Identify which cell holds the provided text, then report its (x, y) central coordinate. 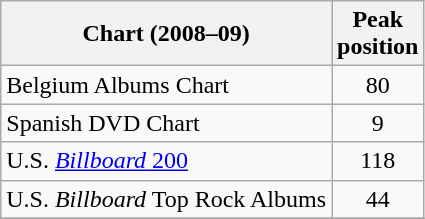
80 (378, 85)
9 (378, 123)
Spanish DVD Chart (166, 123)
44 (378, 199)
118 (378, 161)
Belgium Albums Chart (166, 85)
U.S. Billboard Top Rock Albums (166, 199)
U.S. Billboard 200 (166, 161)
Peakposition (378, 34)
Chart (2008–09) (166, 34)
